Extract the (x, y) coordinate from the center of the cell holding the provided text.  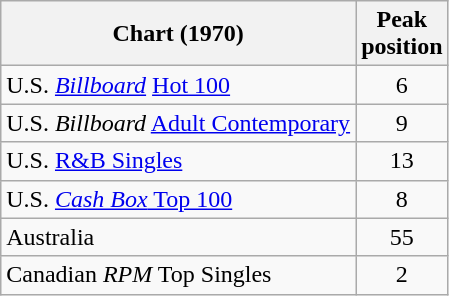
13 (402, 161)
6 (402, 85)
Australia (178, 237)
9 (402, 123)
U.S. Billboard Adult Contemporary (178, 123)
55 (402, 237)
Chart (1970) (178, 34)
U.S. Cash Box Top 100 (178, 199)
Canadian RPM Top Singles (178, 275)
8 (402, 199)
U.S. R&B Singles (178, 161)
2 (402, 275)
Peakposition (402, 34)
U.S. Billboard Hot 100 (178, 85)
